From the cell containing the given text, extract its center point as [x, y] coordinate. 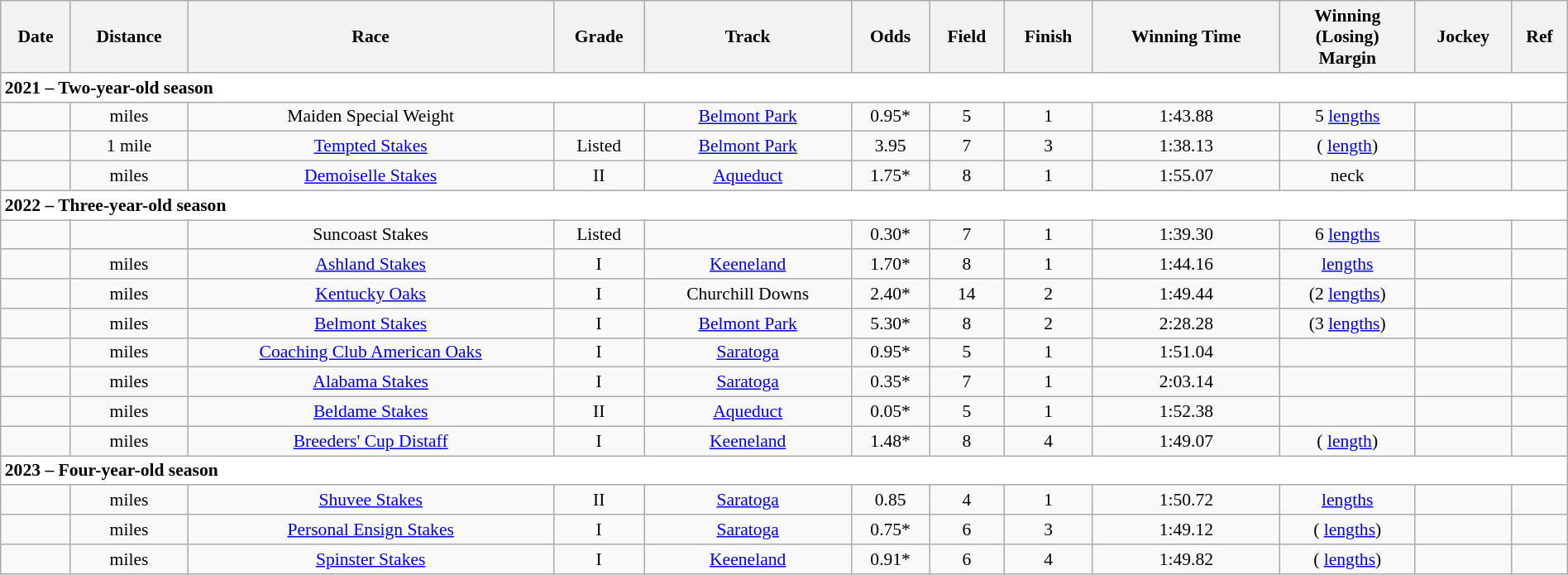
Date [36, 36]
Churchill Downs [748, 294]
2021 – Two-year-old season [784, 88]
(3 lengths) [1348, 323]
1.70* [891, 265]
Ref [1540, 36]
1:51.04 [1186, 352]
1.75* [891, 176]
Finish [1049, 36]
Suncoast Stakes [370, 235]
1:49.82 [1186, 559]
Breeders' Cup Distaff [370, 441]
0.75* [891, 529]
Alabama Stakes [370, 382]
Distance [129, 36]
2023 – Four-year-old season [784, 471]
Jockey [1464, 36]
1:38.13 [1186, 146]
Winning Time [1186, 36]
1:49.07 [1186, 441]
0.30* [891, 235]
1.48* [891, 441]
0.91* [891, 559]
Kentucky Oaks [370, 294]
6 lengths [1348, 235]
1:43.88 [1186, 117]
Race [370, 36]
1:49.44 [1186, 294]
1 mile [129, 146]
Odds [891, 36]
1:55.07 [1186, 176]
Personal Ensign Stakes [370, 529]
neck [1348, 176]
Maiden Special Weight [370, 117]
1:49.12 [1186, 529]
Belmont Stakes [370, 323]
Grade [599, 36]
0.05* [891, 412]
Track [748, 36]
3.95 [891, 146]
1:39.30 [1186, 235]
Coaching Club American Oaks [370, 352]
Beldame Stakes [370, 412]
(2 lengths) [1348, 294]
5.30* [891, 323]
0.35* [891, 382]
2022 – Three-year-old season [784, 205]
Demoiselle Stakes [370, 176]
0.85 [891, 501]
Shuvee Stakes [370, 501]
1:52.38 [1186, 412]
Ashland Stakes [370, 265]
Spinster Stakes [370, 559]
Field [967, 36]
14 [967, 294]
2:28.28 [1186, 323]
2:03.14 [1186, 382]
Winning(Losing)Margin [1348, 36]
5 lengths [1348, 117]
1:50.72 [1186, 501]
Tempted Stakes [370, 146]
2.40* [891, 294]
1:44.16 [1186, 265]
